Extract the [X, Y] coordinate from the center of the cell holding the provided text.  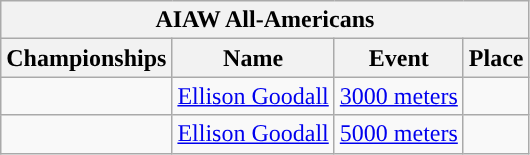
3000 meters [398, 96]
Name [253, 58]
5000 meters [398, 134]
AIAW All-Americans [265, 20]
Place [496, 58]
Championships [86, 58]
Event [398, 58]
